Identify which cell holds the provided text, then report its [X, Y] central coordinate. 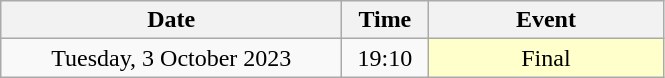
19:10 [385, 58]
Date [172, 20]
Tuesday, 3 October 2023 [172, 58]
Final [546, 58]
Event [546, 20]
Time [385, 20]
